Extract the (X, Y) coordinate from the center of the cell holding the provided text.  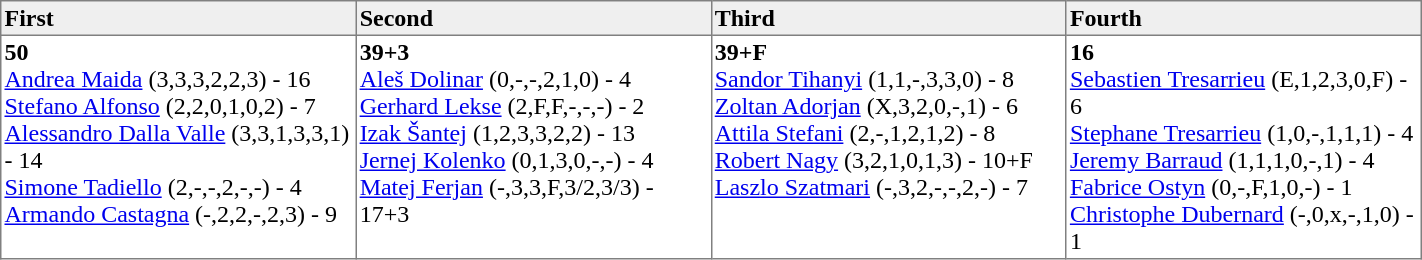
Second (534, 18)
Fourth (1244, 18)
Third (888, 18)
First (178, 18)
